Output the [X, Y] coordinate of the center of the cell containing the given text.  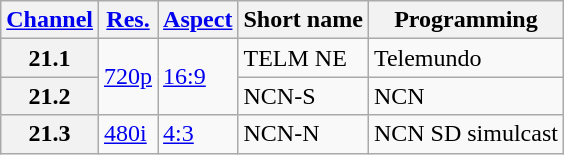
21.2 [50, 96]
480i [128, 134]
NCN [466, 96]
Res. [128, 20]
Telemundo [466, 58]
Aspect [198, 20]
NCN-S [303, 96]
Programming [466, 20]
TELM NE [303, 58]
4:3 [198, 134]
Short name [303, 20]
Channel [50, 20]
720p [128, 77]
NCN SD simulcast [466, 134]
21.3 [50, 134]
21.1 [50, 58]
NCN-N [303, 134]
16:9 [198, 77]
